Return the [x, y] coordinate for the center point of the cell that contains the specified text.  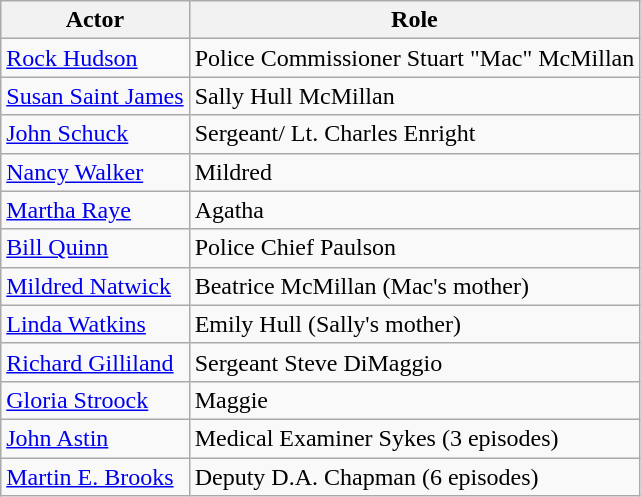
Mildred [414, 172]
John Schuck [95, 134]
Martin E. Brooks [95, 477]
Agatha [414, 210]
Gloria Stroock [95, 400]
Bill Quinn [95, 248]
Mildred Natwick [95, 286]
Sergeant Steve DiMaggio [414, 362]
John Astin [95, 438]
Actor [95, 20]
Police Commissioner Stuart "Mac" McMillan [414, 58]
Linda Watkins [95, 324]
Emily Hull (Sally's mother) [414, 324]
Martha Raye [95, 210]
Deputy D.A. Chapman (6 episodes) [414, 477]
Rock Hudson [95, 58]
Sally Hull McMillan [414, 96]
Susan Saint James [95, 96]
Role [414, 20]
Maggie [414, 400]
Sergeant/ Lt. Charles Enright [414, 134]
Medical Examiner Sykes (3 episodes) [414, 438]
Police Chief Paulson [414, 248]
Beatrice McMillan (Mac's mother) [414, 286]
Nancy Walker [95, 172]
Richard Gilliland [95, 362]
